Find where the given text appears and provide that cell's center as (X, Y) coordinate. 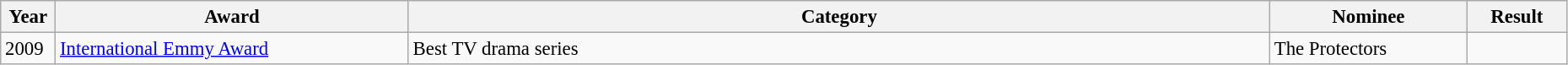
Result (1517, 17)
Nominee (1368, 17)
Year (29, 17)
2009 (29, 49)
Category (838, 17)
Best TV drama series (838, 49)
Award (233, 17)
The Protectors (1368, 49)
International Emmy Award (233, 49)
